Capture the cell that displays the provided text and extract its [x, y] central coordinate. 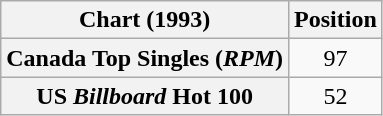
Chart (1993) [145, 20]
Position [336, 20]
US Billboard Hot 100 [145, 96]
Canada Top Singles (RPM) [145, 58]
52 [336, 96]
97 [336, 58]
